Scan for the cell matching the given text and deliver its (x, y) coordinate at center. 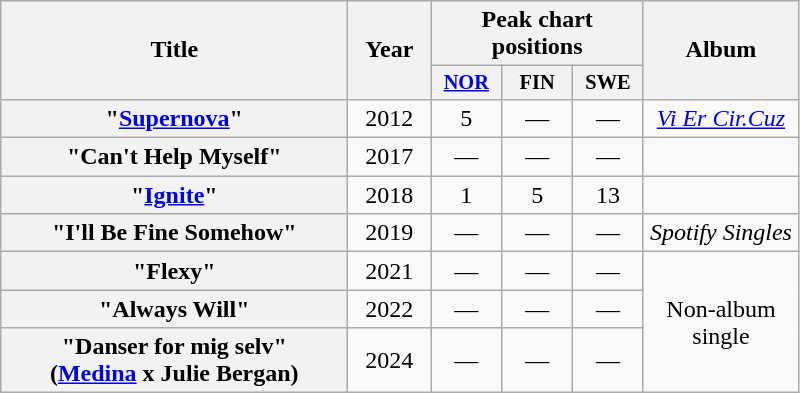
2017 (390, 157)
Album (720, 50)
SWE (608, 83)
2022 (390, 309)
"Supernova" (174, 118)
2024 (390, 360)
2018 (390, 195)
Vi Er Cir.Cuz (720, 118)
2021 (390, 271)
1 (466, 195)
NOR (466, 83)
"Danser for mig selv"(Medina x Julie Bergan) (174, 360)
"Can't Help Myself" (174, 157)
FIN (538, 83)
"I'll Be Fine Somehow" (174, 233)
2012 (390, 118)
Title (174, 50)
Peak chart positions (538, 34)
"Always Will" (174, 309)
Non-album single (720, 322)
Spotify Singles (720, 233)
"Flexy" (174, 271)
2019 (390, 233)
"Ignite" (174, 195)
13 (608, 195)
Year (390, 50)
